Search for the cell housing the specified text and yield its (X, Y) center coordinate. 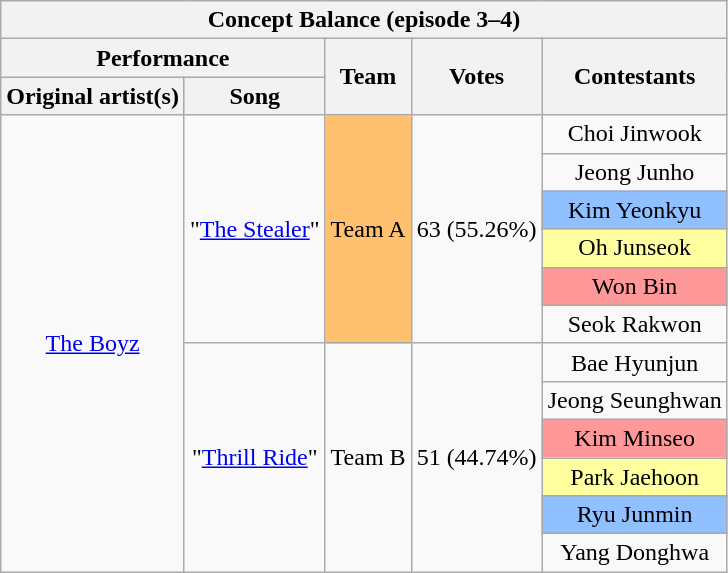
Yang Donghwa (634, 553)
Team B (368, 457)
Performance (163, 58)
Bae Hyunjun (634, 362)
Song (254, 96)
Kim Minseo (634, 438)
"Thrill Ride" (254, 457)
Jeong Junho (634, 172)
"The Stealer" (254, 229)
Park Jaehoon (634, 477)
Team (368, 77)
Seok Rakwon (634, 324)
63 (55.26%) (476, 229)
Original artist(s) (93, 96)
Ryu Junmin (634, 515)
Choi Jinwook (634, 134)
The Boyz (93, 344)
51 (44.74%) (476, 457)
Oh Junseok (634, 248)
Team A (368, 229)
Concept Balance (episode 3–4) (364, 20)
Contestants (634, 77)
Votes (476, 77)
Jeong Seunghwan (634, 400)
Kim Yeonkyu (634, 210)
Won Bin (634, 286)
